Detect which cell encompasses the target text, then output its [X, Y] center coordinate. 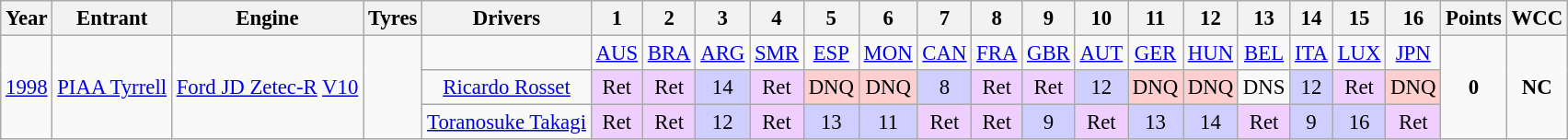
5 [831, 18]
Entrant [112, 18]
GBR [1049, 53]
0 [1474, 88]
ITA [1312, 53]
MON [888, 53]
Tyres [393, 18]
AUT [1101, 53]
LUX [1358, 53]
PIAA Tyrrell [112, 88]
FRA [997, 53]
1 [617, 18]
HUN [1211, 53]
Ricardo Rosset [506, 87]
BEL [1263, 53]
WCC [1537, 18]
2 [668, 18]
Toranosuke Takagi [506, 122]
DNS [1263, 87]
Engine [267, 18]
10 [1101, 18]
JPN [1413, 53]
NC [1537, 88]
ESP [831, 53]
Ford JD Zetec-R V10 [267, 88]
Year [27, 18]
4 [777, 18]
AUS [617, 53]
1998 [27, 88]
CAN [944, 53]
GER [1156, 53]
3 [723, 18]
7 [944, 18]
Drivers [506, 18]
Points [1474, 18]
6 [888, 18]
15 [1358, 18]
SMR [777, 53]
ARG [723, 53]
BRA [668, 53]
